Scan for the cell matching the given text and deliver its (X, Y) coordinate at center. 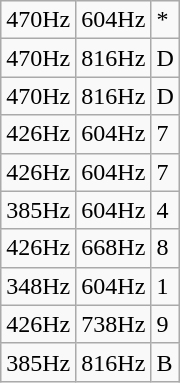
348Hz (38, 286)
* (165, 20)
8 (165, 248)
9 (165, 324)
1 (165, 286)
4 (165, 210)
668Hz (114, 248)
738Hz (114, 324)
B (165, 362)
